Scan for the cell matching the given text and deliver its [x, y] coordinate at center. 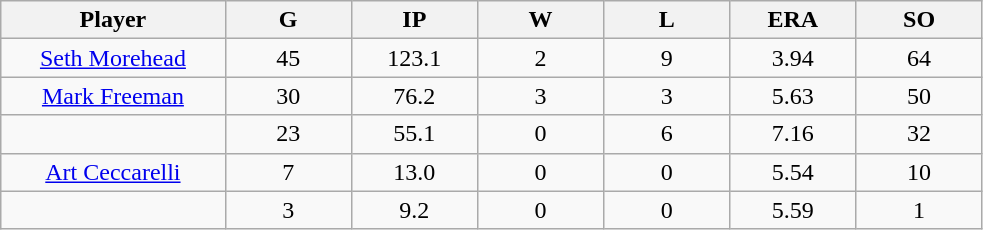
5.54 [793, 172]
G [288, 20]
Art Ceccarelli [113, 172]
123.1 [414, 58]
IP [414, 20]
76.2 [414, 96]
W [540, 20]
13.0 [414, 172]
5.59 [793, 210]
6 [667, 134]
Seth Morehead [113, 58]
23 [288, 134]
9 [667, 58]
1 [919, 210]
7 [288, 172]
50 [919, 96]
10 [919, 172]
7.16 [793, 134]
L [667, 20]
45 [288, 58]
9.2 [414, 210]
32 [919, 134]
Mark Freeman [113, 96]
64 [919, 58]
2 [540, 58]
30 [288, 96]
Player [113, 20]
3.94 [793, 58]
SO [919, 20]
5.63 [793, 96]
ERA [793, 20]
55.1 [414, 134]
